Identify which cell holds the provided text, then report its [x, y] central coordinate. 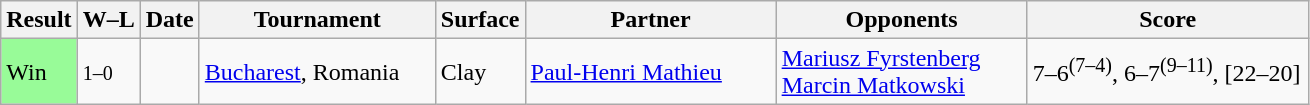
Date [170, 20]
Tournament [317, 20]
Surface [480, 20]
Result [39, 20]
Clay [480, 72]
7–6(7–4), 6–7(9–11), [22–20] [1168, 72]
1–0 [108, 72]
Mariusz Fyrstenberg Marcin Matkowski [902, 72]
Win [39, 72]
Partner [650, 20]
Bucharest, Romania [317, 72]
W–L [108, 20]
Opponents [902, 20]
Score [1168, 20]
Paul-Henri Mathieu [650, 72]
